Determine the [X, Y] coordinate at the center of the cell enclosing the given text.  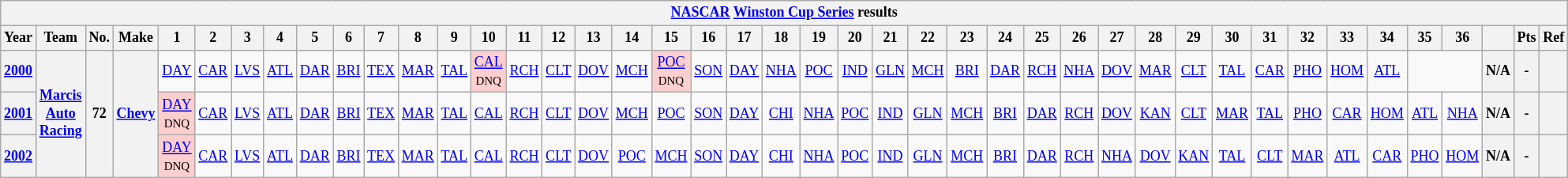
35 [1424, 38]
Year [19, 38]
Make [136, 38]
26 [1079, 38]
15 [671, 38]
17 [745, 38]
1 [177, 38]
6 [349, 38]
2001 [19, 114]
18 [782, 38]
Pts [1527, 38]
31 [1270, 38]
36 [1462, 38]
13 [594, 38]
2000 [19, 71]
22 [928, 38]
10 [488, 38]
19 [819, 38]
NASCAR Winston Cup Series results [785, 13]
Ref [1554, 38]
34 [1386, 38]
32 [1307, 38]
25 [1042, 38]
23 [967, 38]
CALDNQ [488, 71]
Team [60, 38]
9 [454, 38]
2 [213, 38]
21 [891, 38]
No. [99, 38]
5 [314, 38]
14 [632, 38]
30 [1232, 38]
20 [855, 38]
4 [280, 38]
7 [381, 38]
24 [1006, 38]
Marcis Auto Racing [60, 114]
Chevy [136, 114]
72 [99, 114]
8 [418, 38]
11 [524, 38]
3 [248, 38]
33 [1347, 38]
12 [559, 38]
16 [709, 38]
2002 [19, 156]
29 [1194, 38]
27 [1117, 38]
POCDNQ [671, 71]
28 [1155, 38]
